Return [x, y] of the center of cell containing provided text 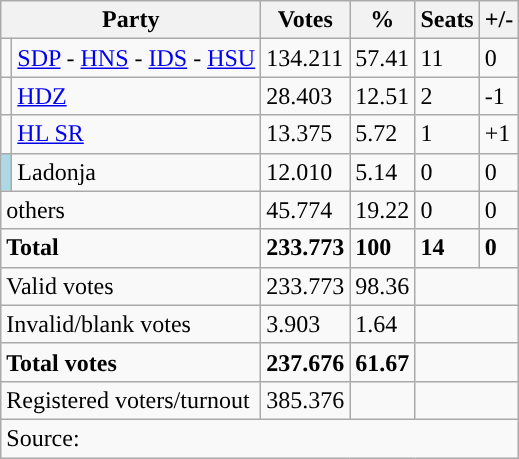
5.14 [382, 172]
2 [447, 96]
Party [131, 20]
Votes [306, 20]
12.51 [382, 96]
12.010 [306, 172]
19.22 [382, 210]
11 [447, 58]
Ladonja [136, 172]
1.64 [382, 324]
HL SR [136, 134]
3.903 [306, 324]
28.403 [306, 96]
% [382, 20]
237.676 [306, 362]
SDP - HNS - IDS - HSU [136, 58]
61.67 [382, 362]
385.376 [306, 400]
+1 [498, 134]
57.41 [382, 58]
Total votes [131, 362]
Seats [447, 20]
Valid votes [131, 286]
1 [447, 134]
45.774 [306, 210]
Total [131, 248]
14 [447, 248]
13.375 [306, 134]
Source: [260, 438]
Invalid/blank votes [131, 324]
134.211 [306, 58]
+/- [498, 20]
98.36 [382, 286]
5.72 [382, 134]
HDZ [136, 96]
-1 [498, 96]
100 [382, 248]
others [131, 210]
Registered voters/turnout [131, 400]
